Capture the cell that displays the provided text and extract its [X, Y] central coordinate. 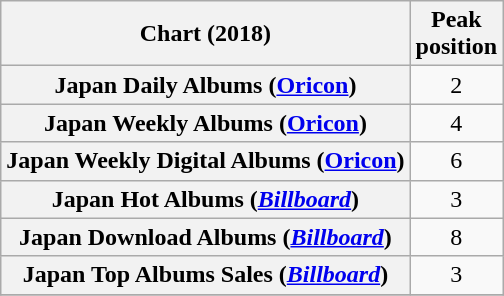
4 [456, 123]
Japan Weekly Digital Albums (Oricon) [206, 161]
Japan Top Albums Sales (Billboard) [206, 275]
6 [456, 161]
Chart (2018) [206, 34]
Japan Download Albums (Billboard) [206, 237]
Japan Weekly Albums (Oricon) [206, 123]
Peakposition [456, 34]
Japan Daily Albums (Oricon) [206, 85]
8 [456, 237]
2 [456, 85]
Japan Hot Albums (Billboard) [206, 199]
